Output the [X, Y] coordinate of the center of the cell containing the given text.  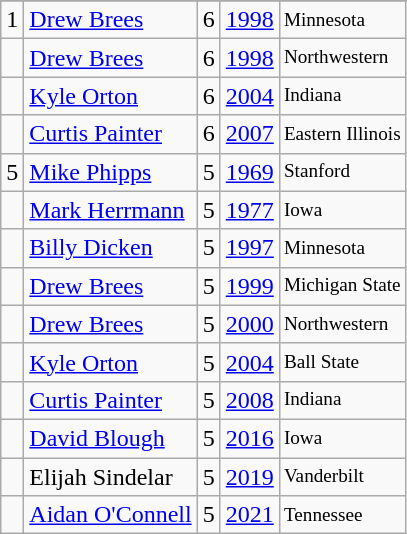
1969 [250, 172]
Michigan State [342, 286]
Aidan O'Connell [110, 515]
1997 [250, 248]
Stanford [342, 172]
David Blough [110, 438]
2000 [250, 324]
2007 [250, 134]
1 [12, 20]
1999 [250, 286]
2008 [250, 400]
2021 [250, 515]
2016 [250, 438]
Mark Herrmann [110, 210]
Mike Phipps [110, 172]
2019 [250, 477]
Vanderbilt [342, 477]
Billy Dicken [110, 248]
Ball State [342, 362]
Tennessee [342, 515]
1977 [250, 210]
Elijah Sindelar [110, 477]
Eastern Illinois [342, 134]
